Extract the [x, y] coordinate from the center of the cell holding the provided text.  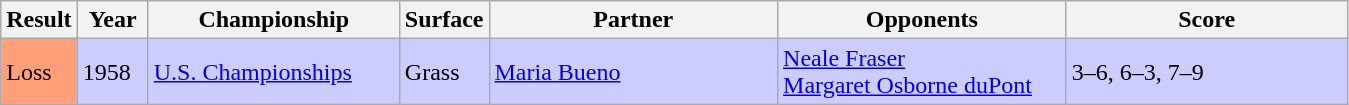
Championship [274, 20]
3–6, 6–3, 7–9 [1206, 72]
Year [112, 20]
Partner [634, 20]
Grass [444, 72]
Score [1206, 20]
U.S. Championships [274, 72]
Neale Fraser Margaret Osborne duPont [922, 72]
Surface [444, 20]
Opponents [922, 20]
Maria Bueno [634, 72]
Result [39, 20]
1958 [112, 72]
Loss [39, 72]
